For the text-containing cell, return its midpoint in (x, y) coordinate format. 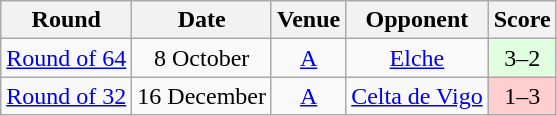
1–3 (522, 96)
3–2 (522, 58)
Round of 32 (66, 96)
Round (66, 20)
8 October (202, 58)
Opponent (417, 20)
16 December (202, 96)
Round of 64 (66, 58)
Elche (417, 58)
Date (202, 20)
Celta de Vigo (417, 96)
Venue (308, 20)
Score (522, 20)
